Find where the given text appears and provide that cell's center as [X, Y] coordinate. 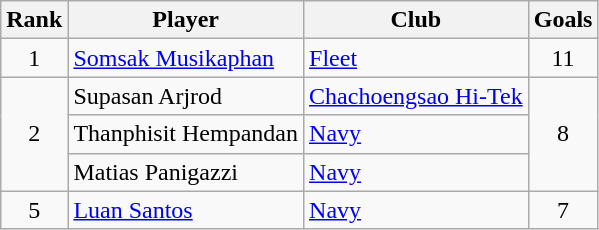
8 [563, 134]
Rank [34, 20]
Fleet [416, 58]
1 [34, 58]
5 [34, 210]
Supasan Arjrod [186, 96]
Chachoengsao Hi-Tek [416, 96]
Thanphisit Hempandan [186, 134]
2 [34, 134]
Luan Santos [186, 210]
Player [186, 20]
11 [563, 58]
Goals [563, 20]
Club [416, 20]
7 [563, 210]
Somsak Musikaphan [186, 58]
Matias Panigazzi [186, 172]
